Capture the cell that displays the provided text and extract its (x, y) central coordinate. 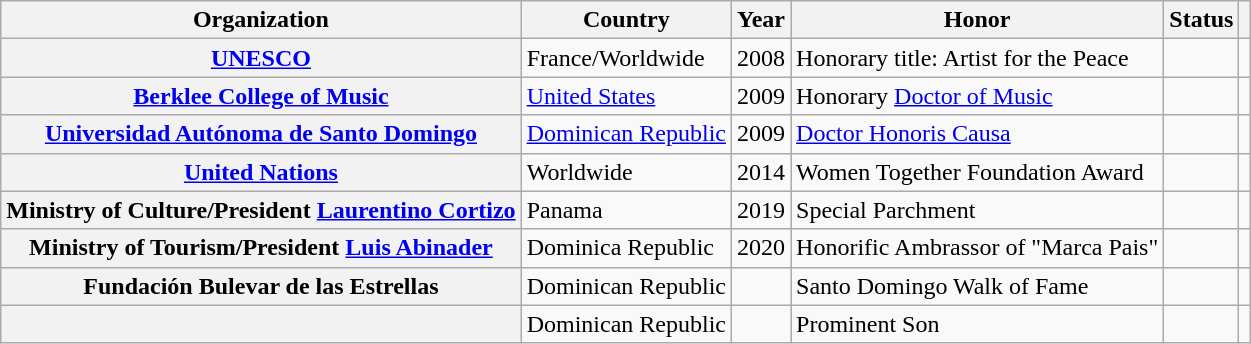
United States (626, 96)
2019 (760, 210)
Organization (261, 20)
Universidad Autónoma de Santo Domingo (261, 134)
UNESCO (261, 58)
2014 (760, 172)
Country (626, 20)
Status (1202, 20)
Special Parchment (978, 210)
Year (760, 20)
Prominent Son (978, 324)
Dominica Republic (626, 248)
Santo Domingo Walk of Fame (978, 286)
Fundación Bulevar de las Estrellas (261, 286)
Doctor Honoris Causa (978, 134)
United Nations (261, 172)
Honor (978, 20)
Women Together Foundation Award (978, 172)
Ministry of Tourism/President Luis Abinader (261, 248)
2008 (760, 58)
France/Worldwide (626, 58)
Honorary Doctor of Music (978, 96)
Berklee College of Music (261, 96)
Panama (626, 210)
Honorific Ambrassor of "Marca Pais" (978, 248)
2020 (760, 248)
Worldwide (626, 172)
Honorary title: Artist for the Peace (978, 58)
Ministry of Culture/President Laurentino Cortizo (261, 210)
